Provide the [X, Y] coordinate of the cell's center where the given text is located.  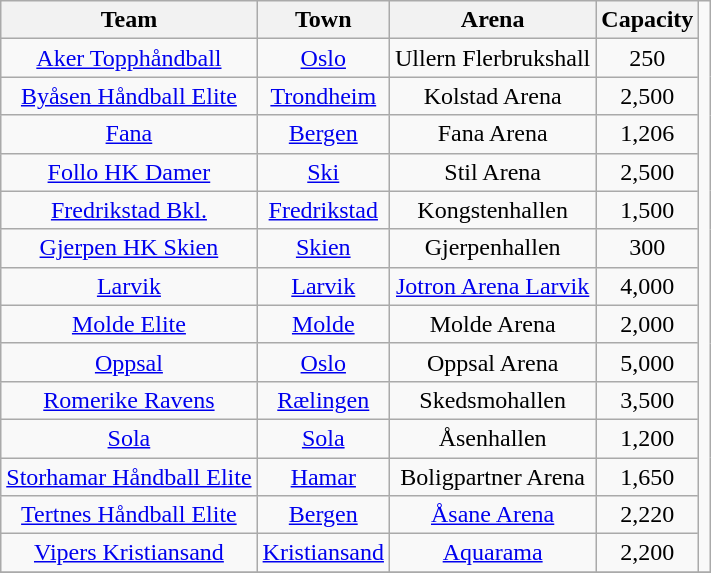
Åsenhallen [492, 438]
Tertnes Håndball Elite [129, 515]
Boligpartner Arena [492, 477]
Oppsal Arena [492, 362]
2,000 [648, 324]
Vipers Kristiansand [129, 553]
Fredrikstad [323, 210]
2,200 [648, 553]
Molde Arena [492, 324]
Fredrikstad Bkl. [129, 210]
Kristiansand [323, 553]
Stil Arena [492, 172]
Romerike Ravens [129, 400]
Molde Elite [129, 324]
300 [648, 248]
Ullern Flerbrukshall [492, 58]
Storhamar Håndball Elite [129, 477]
Skien [323, 248]
Hamar [323, 477]
Jotron Arena Larvik [492, 286]
3,500 [648, 400]
Gjerpen HK Skien [129, 248]
Fana [129, 134]
Aquarama [492, 553]
Aker Topphåndball [129, 58]
Oppsal [129, 362]
5,000 [648, 362]
Rælingen [323, 400]
4,000 [648, 286]
Åsane Arena [492, 515]
Arena [492, 20]
2,220 [648, 515]
Trondheim [323, 96]
Byåsen Håndball Elite [129, 96]
Capacity [648, 20]
Fana Arena [492, 134]
Kongstenhallen [492, 210]
Town [323, 20]
Gjerpenhallen [492, 248]
Skedsmohallen [492, 400]
1,206 [648, 134]
Team [129, 20]
250 [648, 58]
Ski [323, 172]
Kolstad Arena [492, 96]
1,650 [648, 477]
Follo HK Damer [129, 172]
Molde [323, 324]
1,500 [648, 210]
1,200 [648, 438]
